Output the (X, Y) coordinate of the center of the cell containing the given text.  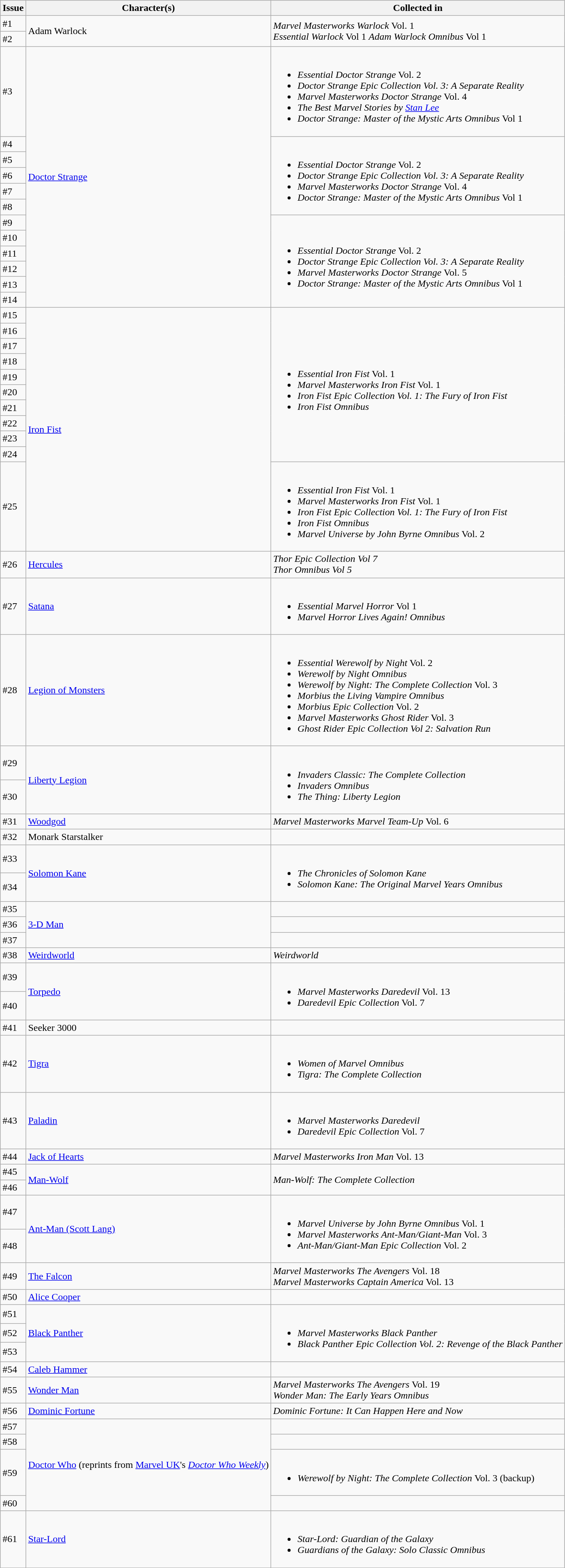
#48 (13, 1246)
#22 (13, 423)
#16 (13, 330)
#56 (13, 1411)
Doctor Who (reprints from Marvel UK's Doctor Who Weekly) (148, 1465)
Black Panther (148, 1333)
Star-Lord (148, 1539)
#30 (13, 797)
Star-Lord: Guardian of the GalaxyGuardians of the Galaxy: Solo Classic Omnibus (417, 1539)
Collected in (417, 8)
Caleb Hammer (148, 1369)
#31 (13, 821)
#25 (13, 507)
#45 (13, 1172)
#44 (13, 1157)
Jack of Hearts (148, 1157)
#37 (13, 940)
#32 (13, 837)
#58 (13, 1442)
Torpedo (148, 992)
Seeker 3000 (148, 1028)
3-D Man (148, 925)
Marvel Masterworks Warlock Vol. 1Essential Warlock Vol 1 Adam Warlock Omnibus Vol 1 (417, 31)
Dominic Fortune: It Can Happen Here and Now (417, 1411)
#17 (13, 346)
#8 (13, 207)
Alice Cooper (148, 1297)
Doctor Strange (148, 177)
#42 (13, 1064)
#55 (13, 1390)
Marvel Universe by John Byrne Omnibus Vol. 1Marvel Masterworks Ant-Man/Giant-Man Vol. 3Ant-Man/Giant-Man Epic Collection Vol. 2 (417, 1229)
Iron Fist (148, 429)
#24 (13, 454)
Werewolf by Night: The Complete Collection Vol. 3 (backup) (417, 1472)
#18 (13, 362)
#5 (13, 160)
#28 (13, 690)
#54 (13, 1369)
Marvel Masterworks Black PantherBlack Panther Epic Collection Vol. 2: Revenge of the Black Panther (417, 1333)
#43 (13, 1120)
#41 (13, 1028)
#12 (13, 269)
Character(s) (148, 8)
#59 (13, 1472)
#36 (13, 925)
#15 (13, 315)
#3 (13, 92)
Liberty Legion (148, 780)
#46 (13, 1187)
#4 (13, 144)
#53 (13, 1352)
The Chronicles of Solomon KaneSolomon Kane: The Original Marvel Years Omnibus (417, 873)
#19 (13, 377)
#26 (13, 564)
Ant-Man (Scott Lang) (148, 1229)
Legion of Monsters (148, 690)
Man-Wolf (148, 1180)
#38 (13, 955)
Woodgod (148, 821)
#1 (13, 24)
Marvel Masterworks DaredevilDaredevil Epic Collection Vol. 7 (417, 1120)
#6 (13, 176)
#47 (13, 1212)
Marvel Masterworks Iron Man Vol. 13 (417, 1157)
#39 (13, 977)
#52 (13, 1333)
Issue (13, 8)
Man-Wolf: The Complete Collection (417, 1180)
Hercules (148, 564)
Satana (148, 606)
#7 (13, 191)
#29 (13, 763)
#57 (13, 1427)
#35 (13, 909)
Wonder Man (148, 1390)
Marvel Masterworks Marvel Team-Up Vol. 6 (417, 821)
Marvel Masterworks The Avengers Vol. 19Wonder Man: The Early Years Omnibus (417, 1390)
#27 (13, 606)
#40 (13, 1006)
#20 (13, 392)
#61 (13, 1539)
#50 (13, 1297)
#2 (13, 39)
Women of Marvel OmnibusTigra: The Complete Collection (417, 1064)
#21 (13, 408)
#13 (13, 284)
Marvel Masterworks The Avengers Vol. 18Marvel Masterworks Captain America Vol. 13 (417, 1276)
Essential Iron Fist Vol. 1Marvel Masterworks Iron Fist Vol. 1Iron Fist Epic Collection Vol. 1: The Fury of Iron FistIron Fist Omnibus (417, 384)
#51 (13, 1314)
#11 (13, 253)
Solomon Kane (148, 873)
Paladin (148, 1120)
Thor Epic Collection Vol 7Thor Omnibus Vol 5 (417, 564)
#14 (13, 300)
#60 (13, 1503)
#34 (13, 887)
Monark Starstalker (148, 837)
Marvel Masterworks Daredevil Vol. 13Daredevil Epic Collection Vol. 7 (417, 992)
Dominic Fortune (148, 1411)
Adam Warlock (148, 31)
#23 (13, 439)
Tigra (148, 1064)
Essential Marvel Horror Vol 1Marvel Horror Lives Again! Omnibus (417, 606)
#49 (13, 1276)
#10 (13, 238)
Invaders Classic: The Complete CollectionInvaders OmnibusThe Thing: Liberty Legion (417, 780)
#33 (13, 859)
The Falcon (148, 1276)
#9 (13, 223)
